Capture the cell that displays the provided text and extract its (x, y) central coordinate. 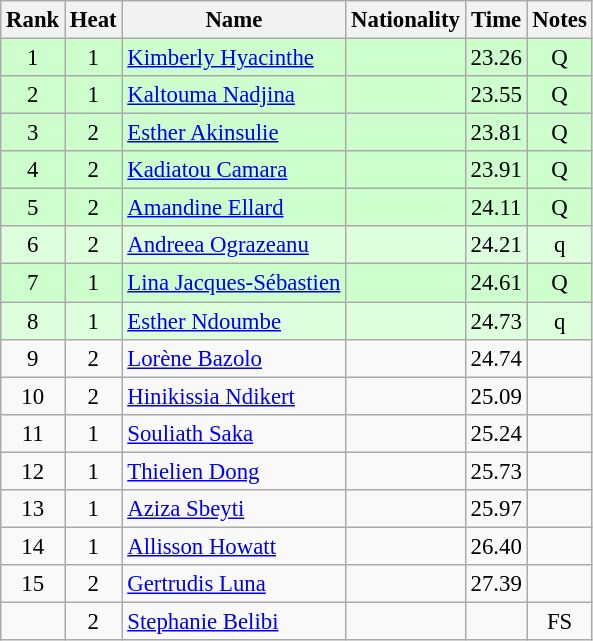
25.97 (496, 509)
Lorène Bazolo (234, 358)
25.24 (496, 433)
24.61 (496, 283)
3 (33, 133)
24.11 (496, 208)
27.39 (496, 584)
24.21 (496, 245)
Nationality (406, 20)
Souliath Saka (234, 433)
8 (33, 321)
Thielien Dong (234, 471)
Gertrudis Luna (234, 584)
Kadiatou Camara (234, 170)
23.91 (496, 170)
23.55 (496, 95)
23.81 (496, 133)
Time (496, 20)
25.73 (496, 471)
Notes (560, 20)
9 (33, 358)
15 (33, 584)
Kimberly Hyacinthe (234, 58)
Rank (33, 20)
25.09 (496, 396)
14 (33, 546)
5 (33, 208)
Hinikissia Ndikert (234, 396)
11 (33, 433)
Andreea Ograzeanu (234, 245)
Aziza Sbeyti (234, 509)
Esther Akinsulie (234, 133)
Heat (94, 20)
Lina Jacques-Sébastien (234, 283)
12 (33, 471)
Allisson Howatt (234, 546)
Amandine Ellard (234, 208)
13 (33, 509)
26.40 (496, 546)
Name (234, 20)
Kaltouma Nadjina (234, 95)
6 (33, 245)
23.26 (496, 58)
24.73 (496, 321)
4 (33, 170)
Stephanie Belibi (234, 621)
7 (33, 283)
Esther Ndoumbe (234, 321)
FS (560, 621)
10 (33, 396)
24.74 (496, 358)
